Capture the cell that displays the provided text and extract its [x, y] central coordinate. 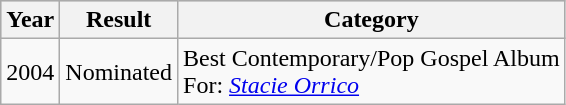
Category [372, 20]
Best Contemporary/Pop Gospel Album For: Stacie Orrico [372, 72]
Result [119, 20]
Nominated [119, 72]
Year [30, 20]
2004 [30, 72]
